Determine the [X, Y] coordinate at the center of the cell enclosing the given text.  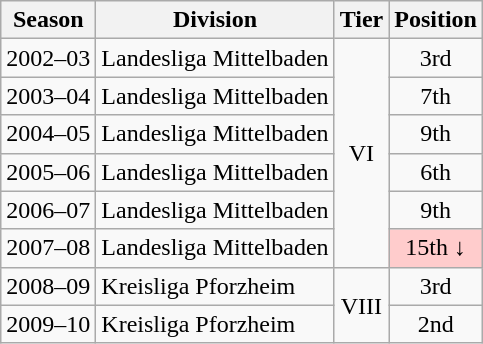
2005–06 [48, 172]
Tier [362, 20]
2009–10 [48, 324]
2004–05 [48, 134]
Season [48, 20]
VIII [362, 305]
2003–04 [48, 96]
6th [436, 172]
Division [215, 20]
2006–07 [48, 210]
2007–08 [48, 248]
2nd [436, 324]
VI [362, 153]
2008–09 [48, 286]
Position [436, 20]
15th ↓ [436, 248]
7th [436, 96]
2002–03 [48, 58]
